Scan for the cell matching the given text and deliver its [X, Y] coordinate at center. 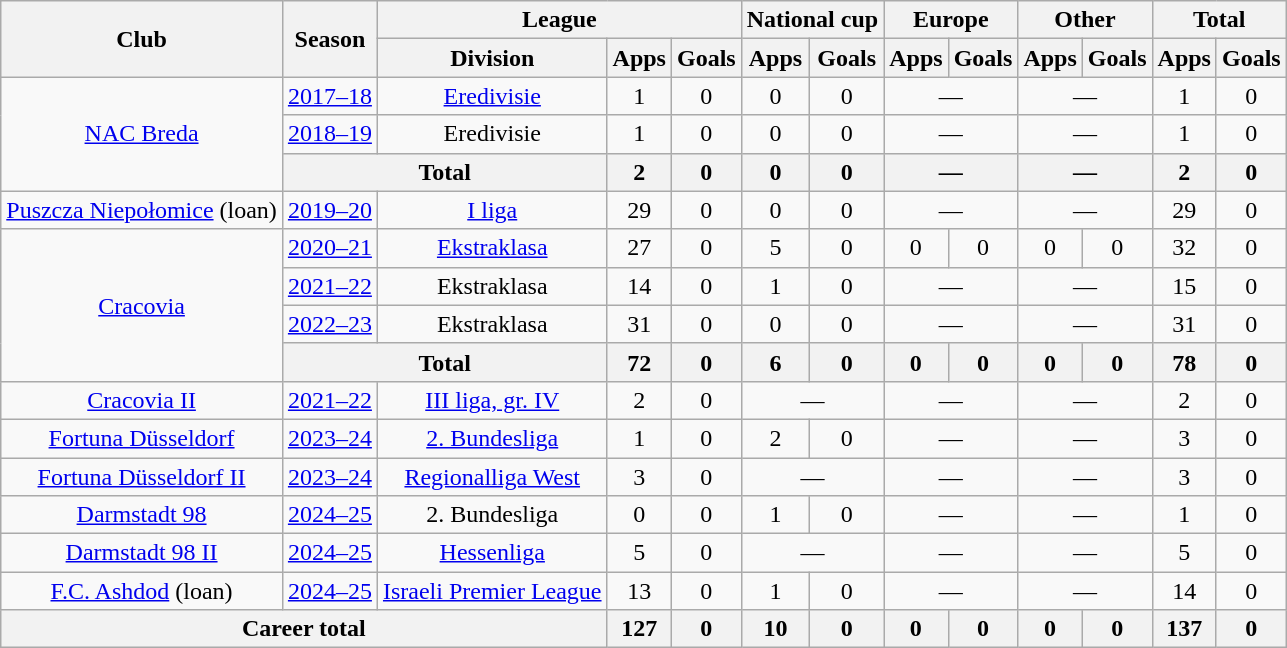
Europe [951, 20]
13 [639, 591]
Regionalliga West [492, 477]
2018–19 [330, 134]
10 [775, 629]
Career total [304, 629]
Fortuna Düsseldorf [142, 438]
Division [492, 58]
32 [1184, 248]
F.C. Ashdod (loan) [142, 591]
Cracovia [142, 305]
Club [142, 39]
2017–18 [330, 96]
I liga [492, 210]
Other [1085, 20]
League [559, 20]
Puszcza Niepołomice (loan) [142, 210]
NAC Breda [142, 134]
2019–20 [330, 210]
2022–23 [330, 324]
137 [1184, 629]
78 [1184, 362]
III liga, gr. IV [492, 400]
Israeli Premier League [492, 591]
National cup [812, 20]
Fortuna Düsseldorf II [142, 477]
Hessenliga [492, 553]
2020–21 [330, 248]
Darmstadt 98 II [142, 553]
27 [639, 248]
72 [639, 362]
Darmstadt 98 [142, 515]
15 [1184, 286]
127 [639, 629]
Cracovia II [142, 400]
Season [330, 39]
6 [775, 362]
